Find where the given text appears and provide that cell's center as (x, y) coordinate. 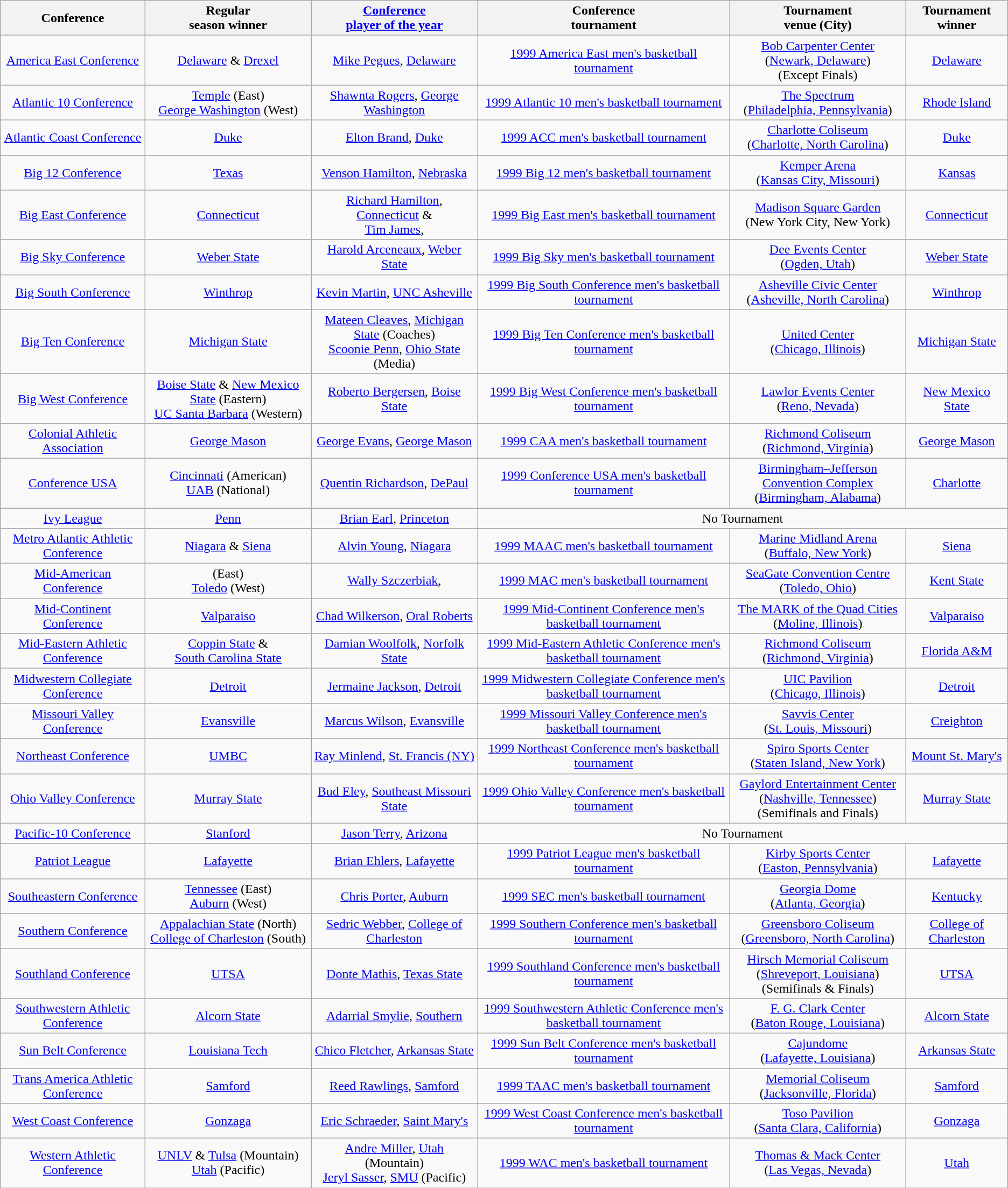
Conference (73, 18)
1999 Big 12 men's basketball tournament (604, 172)
Pacific-10 Conference (73, 833)
1999 TAAC men's basketball tournament (604, 1085)
Mid-Eastern Athletic Conference (73, 651)
Stanford (228, 833)
Thomas & Mack Center(Las Vegas, Nevada) (817, 1163)
Conference player of the year (394, 18)
Conference USA (73, 483)
Cincinnati (American)UAB (National) (228, 483)
Harold Arceneaux, Weber State (394, 257)
1999 Patriot League men's basketball tournament (604, 861)
Western Athletic Conference (73, 1163)
Mid-Continent Conference (73, 616)
Tennessee (East)Auburn (West) (228, 896)
Marine Midland Arena(Buffalo, New York) (817, 546)
1999 Missouri Valley Conference men's basketball tournament (604, 721)
1999 Mid-Eastern Athletic Conference men's basketball tournament (604, 651)
Adarrial Smylie, Southern (394, 1015)
Dee Events Center(Ogden, Utah) (817, 257)
Tournament winner (956, 18)
1999 Southland Conference men's basketball tournament (604, 973)
1999 Ohio Valley Conference men's basketball tournament (604, 798)
1999 Atlantic 10 men's basketball tournament (604, 102)
Marcus Wilson, Evansville (394, 721)
Missouri Valley Conference (73, 721)
1999 Big South Conference men's basketball tournament (604, 292)
Lawlor Events Center(Reno, Nevada) (817, 398)
Louisiana Tech (228, 1051)
Andre Miller, Utah (Mountain)Jeryl Sasser, SMU (Pacific) (394, 1163)
Quentin Richardson, DePaul (394, 483)
Southeastern Conference (73, 896)
Venson Hamilton, Nebraska (394, 172)
Penn (228, 518)
Kent State (956, 581)
Big East Conference (73, 215)
Big Sky Conference (73, 257)
Southern Conference (73, 931)
Jason Terry, Arizona (394, 833)
Richard Hamilton, Connecticut &Tim James, (394, 215)
Greensboro Coliseum(Greensboro, North Carolina) (817, 931)
UNLV & Tulsa (Mountain)Utah (Pacific) (228, 1163)
Regular season winner (228, 18)
College of Charleston (956, 931)
Cajundome(Lafayette, Louisiana) (817, 1051)
Reed Rawlings, Samford (394, 1085)
(East)Toledo (West) (228, 581)
1999 Conference USA men's basketball tournament (604, 483)
1999 Mid-Continent Conference men's basketball tournament (604, 616)
America East Conference (73, 60)
Northeast Conference (73, 756)
1999 MAC men's basketball tournament (604, 581)
Ohio Valley Conference (73, 798)
Patriot League (73, 861)
Texas (228, 172)
1999 Southern Conference men's basketball tournament (604, 931)
1999 West Coast Conference men's basketball tournament (604, 1121)
Bob Carpenter Center(Newark, Delaware)(Except Finals) (817, 60)
Boise State & New Mexico State (Eastern)UC Santa Barbara (Western) (228, 398)
Trans America Athletic Conference (73, 1085)
Big 12 Conference (73, 172)
Chico Fletcher, Arkansas State (394, 1051)
1999 WAC men's basketball tournament (604, 1163)
Delaware & Drexel (228, 60)
Midwestern Collegiate Conference (73, 686)
Donte Mathis, Texas State (394, 973)
Rhode Island (956, 102)
Madison Square Garden(New York City, New York) (817, 215)
Kemper Arena(Kansas City, Missouri) (817, 172)
Brian Earl, Princeton (394, 518)
Chad Wilkerson, Oral Roberts (394, 616)
Ray Minlend, St. Francis (NY) (394, 756)
Shawnta Rogers, George Washington (394, 102)
Charlotte (956, 483)
Creighton (956, 721)
West Coast Conference (73, 1121)
United Center(Chicago, Illinois) (817, 341)
Florida A&M (956, 651)
Evansville (228, 721)
1999 Big Ten Conference men's basketball tournament (604, 341)
Big West Conference (73, 398)
George Evans, George Mason (394, 440)
1999 Southwestern Athletic Conference men's basketball tournament (604, 1015)
New Mexico State (956, 398)
Kirby Sports Center(Easton, Pennsylvania) (817, 861)
Colonial Athletic Association (73, 440)
1999 Big East men's basketball tournament (604, 215)
1999 MAAC men's basketball tournament (604, 546)
Arkansas State (956, 1051)
Niagara & Siena (228, 546)
Charlotte Coliseum(Charlotte, North Carolina) (817, 138)
Mount St. Mary's (956, 756)
Siena (956, 546)
Mike Pegues, Delaware (394, 60)
Temple (East)George Washington (West) (228, 102)
F. G. Clark Center(Baton Rouge, Louisiana) (817, 1015)
Conference tournament (604, 18)
Coppin State &South Carolina State (228, 651)
1999 SEC men's basketball tournament (604, 896)
Atlantic Coast Conference (73, 138)
Spiro Sports Center(Staten Island, New York) (817, 756)
Kansas (956, 172)
Ivy League (73, 518)
Bud Eley, Southeast Missouri State (394, 798)
Southwestern Athletic Conference (73, 1015)
Brian Ehlers, Lafayette (394, 861)
Hirsch Memorial Coliseum(Shreveport, Louisiana)(Semifinals & Finals) (817, 973)
1999 ACC men's basketball tournament (604, 138)
Big Ten Conference (73, 341)
Asheville Civic Center(Asheville, North Carolina) (817, 292)
Mateen Cleaves, Michigan State (Coaches)Scoonie Penn, Ohio State (Media) (394, 341)
Sedric Webber, College of Charleston (394, 931)
UIC Pavilion(Chicago, Illinois) (817, 686)
Eric Schraeder, Saint Mary's (394, 1121)
Toso Pavilion(Santa Clara, California) (817, 1121)
Roberto Bergersen, Boise State (394, 398)
Wally Szczerbiak, (394, 581)
Damian Woolfolk, Norfolk State (394, 651)
Kentucky (956, 896)
Atlantic 10 Conference (73, 102)
Gaylord Entertainment Center(Nashville, Tennessee)(Semifinals and Finals) (817, 798)
Memorial Coliseum(Jacksonville, Florida) (817, 1085)
Georgia Dome(Atlanta, Georgia) (817, 896)
1999 Sun Belt Conference men's basketball tournament (604, 1051)
Sun Belt Conference (73, 1051)
Kevin Martin, UNC Asheville (394, 292)
Southland Conference (73, 973)
Savvis Center(St. Louis, Missouri) (817, 721)
The MARK of the Quad Cities(Moline, Illinois) (817, 616)
1999 Big Sky men's basketball tournament (604, 257)
Delaware (956, 60)
Chris Porter, Auburn (394, 896)
1999 America East men's basketball tournament (604, 60)
SeaGate Convention Centre(Toledo, Ohio) (817, 581)
Metro Atlantic Athletic Conference (73, 546)
1999 CAA men's basketball tournament (604, 440)
Birmingham–Jefferson Convention Complex(Birmingham, Alabama) (817, 483)
The Spectrum (Philadelphia, Pennsylvania) (817, 102)
UMBC (228, 756)
1999 Northeast Conference men's basketball tournament (604, 756)
1999 Midwestern Collegiate Conference men's basketball tournament (604, 686)
Utah (956, 1163)
Alvin Young, Niagara (394, 546)
1999 Big West Conference men's basketball tournament (604, 398)
Elton Brand, Duke (394, 138)
Tournament venue (City) (817, 18)
Appalachian State (North)College of Charleston (South) (228, 931)
Jermaine Jackson, Detroit (394, 686)
Mid-American Conference (73, 581)
Big South Conference (73, 292)
